Provide the [x, y] coordinate of the cell's center where the given text is located.  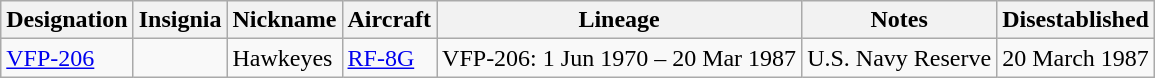
U.S. Navy Reserve [900, 58]
Disestablished [1076, 20]
VFP-206: 1 Jun 1970 – 20 Mar 1987 [620, 58]
Nickname [284, 20]
Notes [900, 20]
Aircraft [390, 20]
20 March 1987 [1076, 58]
Hawkeyes [284, 58]
RF-8G [390, 58]
Designation [67, 20]
Insignia [180, 20]
Lineage [620, 20]
VFP-206 [67, 58]
